Provide the [X, Y] coordinate of the cell's center where the given text is located.  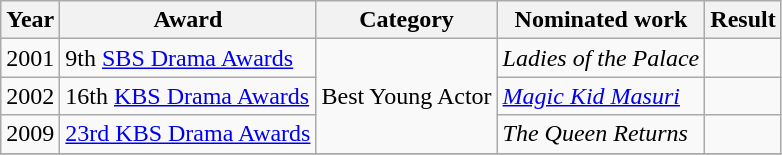
Magic Kid Masuri [601, 96]
2009 [30, 134]
Award [188, 20]
Nominated work [601, 20]
Category [406, 20]
Result [743, 20]
2002 [30, 96]
2001 [30, 58]
23rd KBS Drama Awards [188, 134]
Year [30, 20]
16th KBS Drama Awards [188, 96]
9th SBS Drama Awards [188, 58]
Best Young Actor [406, 96]
Ladies of the Palace [601, 58]
The Queen Returns [601, 134]
